Search for the cell housing the specified text and yield its [x, y] center coordinate. 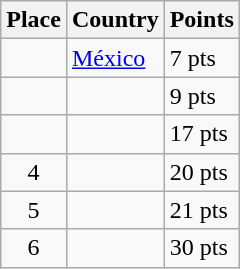
17 pts [202, 134]
Country [115, 20]
Place [34, 20]
Points [202, 20]
México [115, 58]
21 pts [202, 210]
6 [34, 248]
5 [34, 210]
4 [34, 172]
9 pts [202, 96]
20 pts [202, 172]
30 pts [202, 248]
7 pts [202, 58]
